Locate the cell with the specified text and output its [X, Y] center coordinate. 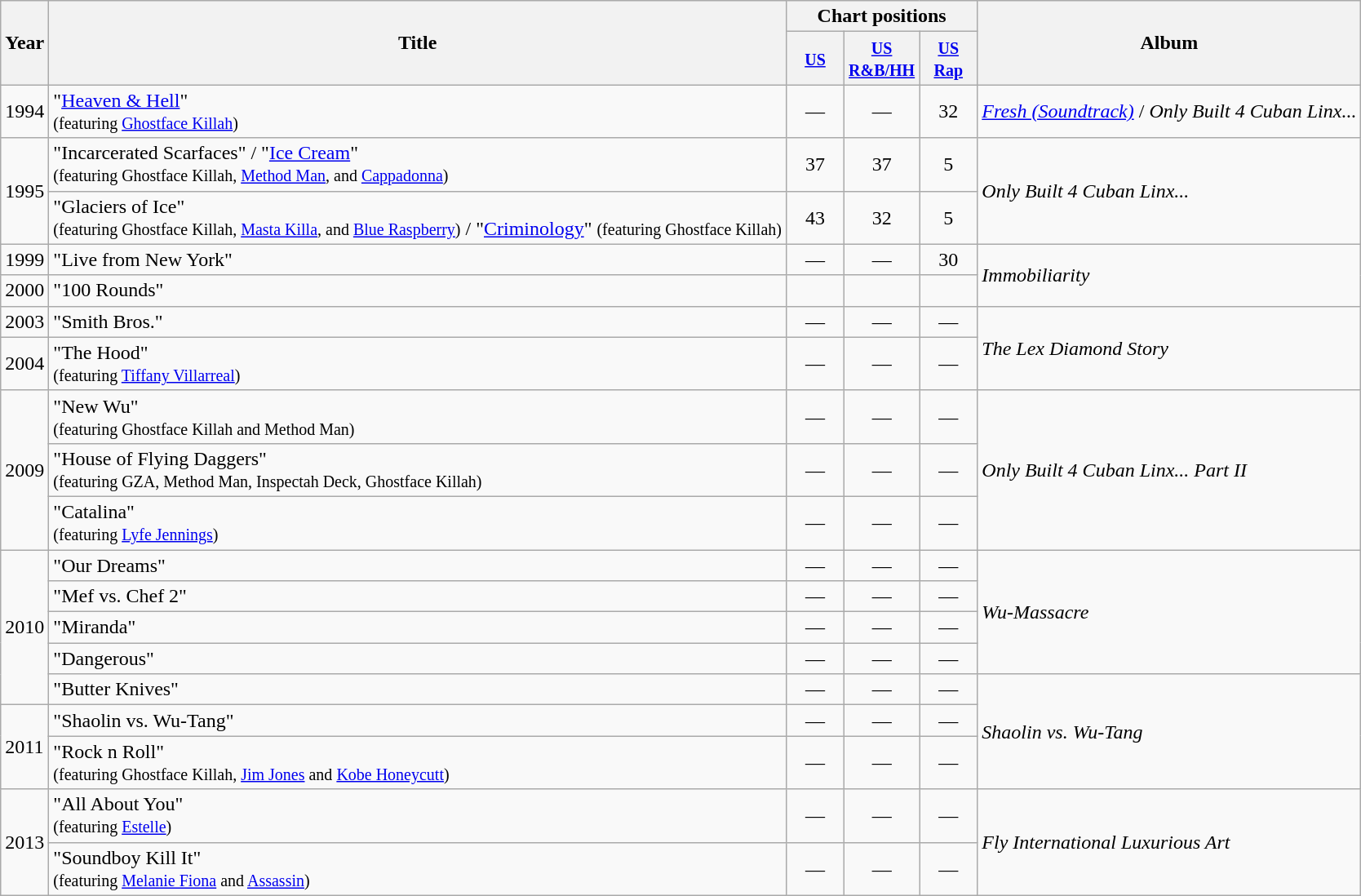
"Dangerous" [418, 659]
Title [418, 42]
"House of Flying Daggers"(featuring GZA, Method Man, Inspectah Deck, Ghostface Killah) [418, 470]
Album [1169, 42]
Wu-Massacre [1169, 612]
"Catalina"(featuring Lyfe Jennings) [418, 522]
"Live from New York" [418, 259]
2010 [24, 628]
"Mef vs. Chef 2" [418, 597]
2013 [24, 842]
Chart positions [881, 16]
"Incarcerated Scarfaces" / "Ice Cream"(featuring Ghostface Killah, Method Man, and Cappadonna) [418, 165]
2004 [24, 364]
2009 [24, 470]
1994 [24, 111]
USR&B/HH [882, 59]
"Glaciers of Ice"(featuring Ghostface Killah, Masta Killa, and Blue Raspberry) / "Criminology" (featuring Ghostface Killah) [418, 217]
USRap [948, 59]
"100 Rounds" [418, 291]
Only Built 4 Cuban Linx... Part II [1169, 470]
"Rock n Roll"(featuring Ghostface Killah, Jim Jones and Kobe Honeycutt) [418, 762]
"Miranda" [418, 628]
Fresh (Soundtrack) / Only Built 4 Cuban Linx... [1169, 111]
2000 [24, 291]
US [814, 59]
"Our Dreams" [418, 566]
Shaolin vs. Wu-Tang [1169, 731]
The Lex Diamond Story [1169, 348]
"The Hood"(featuring Tiffany Villarreal) [418, 364]
"Butter Knives" [418, 690]
1995 [24, 191]
"Heaven & Hell"(featuring Ghostface Killah) [418, 111]
"Smith Bros." [418, 322]
2011 [24, 747]
1999 [24, 259]
"Shaolin vs. Wu-Tang" [418, 721]
"Soundboy Kill It"(featuring Melanie Fiona and Assassin) [418, 868]
Fly International Luxurious Art [1169, 842]
Only Built 4 Cuban Linx... [1169, 191]
Immobiliarity [1169, 275]
Year [24, 42]
2003 [24, 322]
30 [948, 259]
"All About You"(featuring Estelle) [418, 816]
"New Wu"(featuring Ghostface Killah and Method Man) [418, 416]
43 [814, 217]
